For the text-containing cell, return its midpoint in (X, Y) coordinate format. 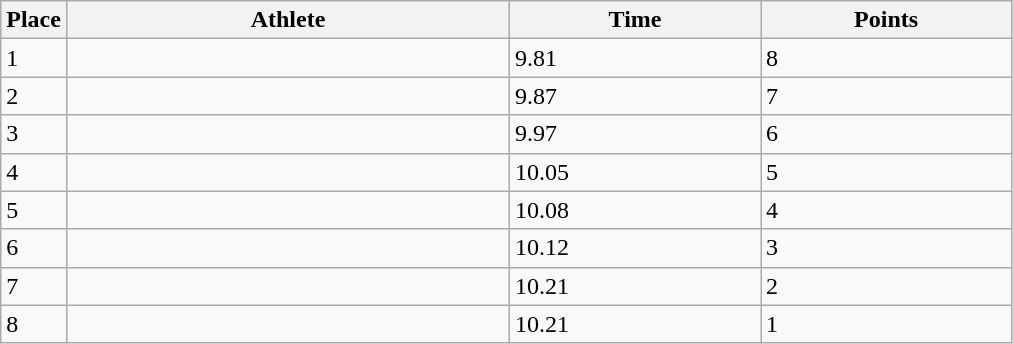
10.05 (636, 172)
10.12 (636, 248)
Points (886, 20)
Time (636, 20)
Place (34, 20)
9.81 (636, 58)
Athlete (288, 20)
10.08 (636, 210)
9.87 (636, 96)
9.97 (636, 134)
